Pinpoint the cell where the given text exists, returning its (x, y) midpoint coordinate. 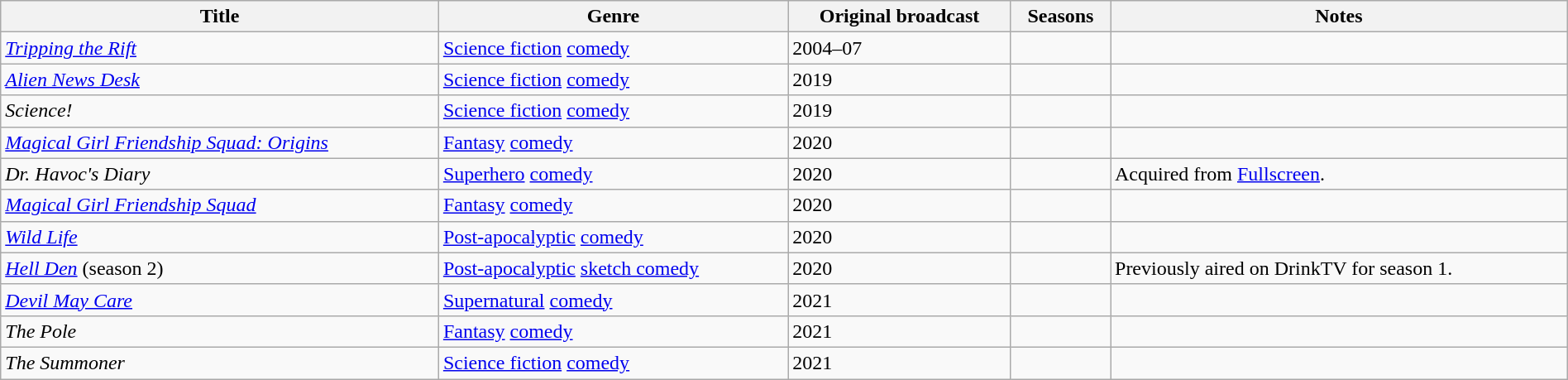
2004–07 (900, 48)
Genre (613, 17)
Notes (1338, 17)
The Summoner (220, 363)
Magical Girl Friendship Squad: Origins (220, 142)
The Pole (220, 331)
Post-apocalyptic comedy (613, 237)
Hell Den (season 2) (220, 268)
Superhero comedy (613, 174)
Title (220, 17)
Alien News Desk (220, 79)
Tripping the Rift (220, 48)
Magical Girl Friendship Squad (220, 205)
Wild Life (220, 237)
Devil May Care (220, 300)
Previously aired on DrinkTV for season 1. (1338, 268)
Science! (220, 111)
Seasons (1060, 17)
Post-apocalyptic sketch comedy (613, 268)
Supernatural comedy (613, 300)
Acquired from Fullscreen. (1338, 174)
Dr. Havoc's Diary (220, 174)
Original broadcast (900, 17)
